Return the [x, y] coordinate for the center point of the cell that contains the specified text.  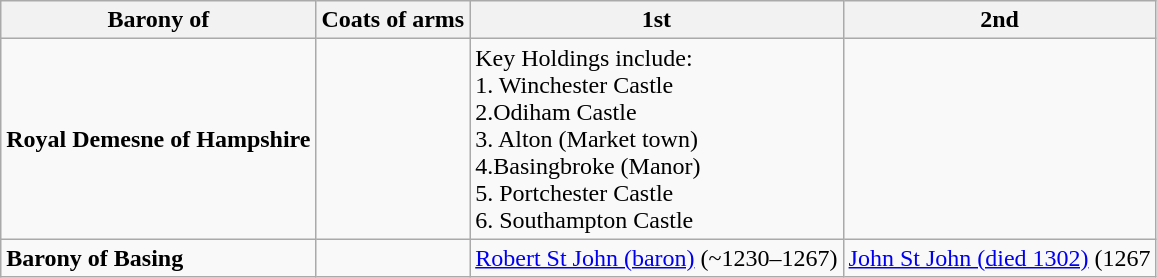
Royal Demesne of Hampshire [158, 139]
John St John (died 1302) (1267 [1000, 258]
2nd [1000, 20]
Coats of arms [393, 20]
Barony of [158, 20]
Key Holdings include:1. Winchester Castle2.Odiham Castle3. Alton (Market town)4.Basingbroke (Manor)5. Portchester Castle6. Southampton Castle [656, 139]
Robert St John (baron) (~1230–1267) [656, 258]
1st [656, 20]
Barony of Basing [158, 258]
